Search for the cell housing the specified text and yield its [x, y] center coordinate. 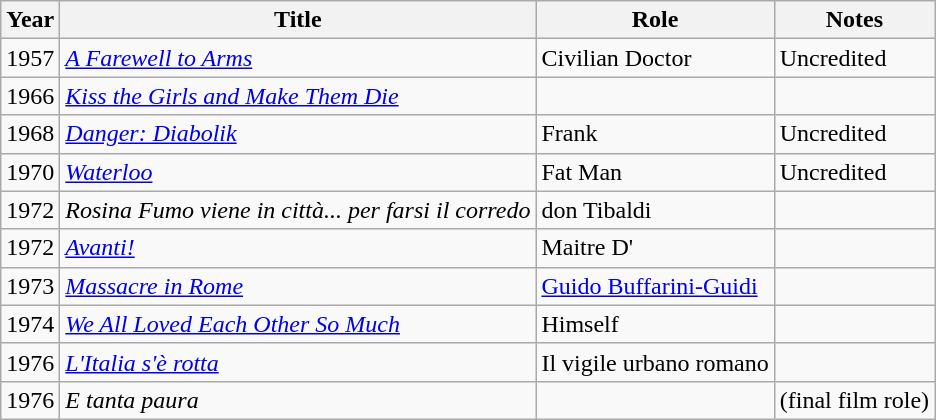
Guido Buffarini-Guidi [655, 286]
Avanti! [298, 248]
Civilian Doctor [655, 58]
1973 [30, 286]
We All Loved Each Other So Much [298, 324]
1970 [30, 172]
1968 [30, 134]
Notes [854, 20]
1966 [30, 96]
1974 [30, 324]
Maitre D' [655, 248]
E tanta paura [298, 400]
Massacre in Rome [298, 286]
Frank [655, 134]
(final film role) [854, 400]
Role [655, 20]
L'Italia s'è rotta [298, 362]
Title [298, 20]
1957 [30, 58]
Fat Man [655, 172]
Waterloo [298, 172]
A Farewell to Arms [298, 58]
Il vigile urbano romano [655, 362]
Kiss the Girls and Make Them Die [298, 96]
Himself [655, 324]
Year [30, 20]
Danger: Diabolik [298, 134]
Rosina Fumo viene in città... per farsi il corredo [298, 210]
don Tibaldi [655, 210]
